Capture the cell that displays the provided text and extract its (X, Y) central coordinate. 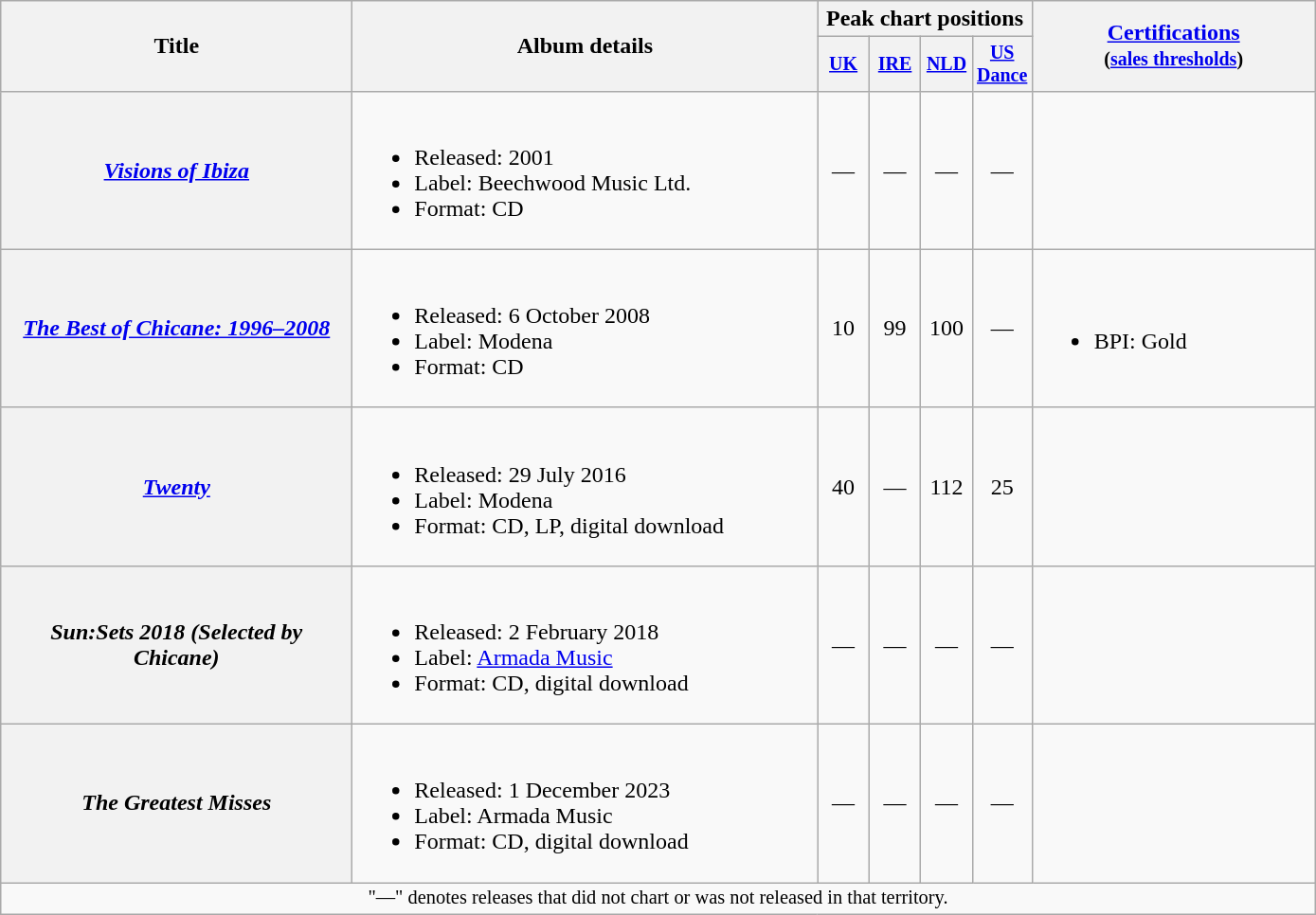
Title (176, 46)
Visions of Ibiza (176, 170)
10 (843, 328)
NLD (946, 64)
The Best of Chicane: 1996–2008 (176, 328)
Peak chart positions (925, 19)
USDance (1002, 64)
Released: 2 February 2018Label: Armada MusicFormat: CD, digital download (586, 644)
IRE (894, 64)
Twenty (176, 487)
112 (946, 487)
Released: 29 July 2016Label: ModenaFormat: CD, LP, digital download (586, 487)
"—" denotes releases that did not chart or was not released in that territory. (658, 899)
Released: 6 October 2008Label: ModenaFormat: CD (586, 328)
40 (843, 487)
Sun:Sets 2018 (Selected by Chicane) (176, 644)
BPI: Gold (1173, 328)
Released: 1 December 2023Label: Armada MusicFormat: CD, digital download (586, 803)
Released: 2001Label: Beechwood Music Ltd.Format: CD (586, 170)
99 (894, 328)
UK (843, 64)
Album details (586, 46)
100 (946, 328)
25 (1002, 487)
Certifications(sales thresholds) (1173, 46)
The Greatest Misses (176, 803)
